Extract the (X, Y) coordinate from the center of the cell holding the provided text.  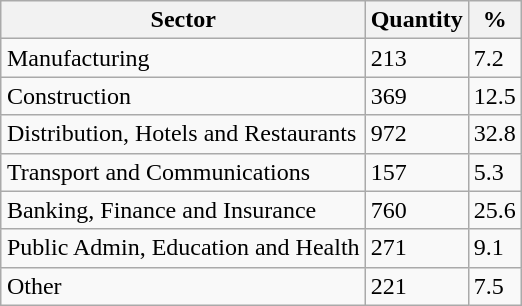
Manufacturing (183, 58)
Other (183, 286)
213 (416, 58)
369 (416, 96)
Distribution, Hotels and Restaurants (183, 134)
12.5 (494, 96)
Quantity (416, 20)
Sector (183, 20)
Banking, Finance and Insurance (183, 210)
760 (416, 210)
Construction (183, 96)
157 (416, 172)
221 (416, 286)
Transport and Communications (183, 172)
7.5 (494, 286)
Public Admin, Education and Health (183, 248)
271 (416, 248)
32.8 (494, 134)
972 (416, 134)
7.2 (494, 58)
5.3 (494, 172)
25.6 (494, 210)
9.1 (494, 248)
% (494, 20)
